Search for the cell housing the specified text and yield its [x, y] center coordinate. 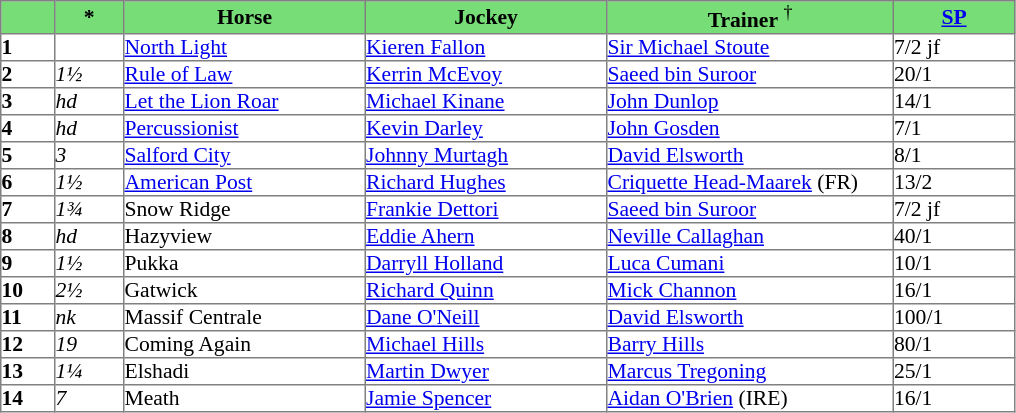
100/1 [954, 316]
North Light [245, 46]
Trainer † [750, 18]
19 [90, 344]
10/1 [954, 262]
Gatwick [245, 290]
Hazyview [245, 236]
40/1 [954, 236]
Jockey [486, 18]
Luca Cumani [750, 262]
John Dunlop [750, 100]
nk [90, 316]
14/1 [954, 100]
Let the Lion Roar [245, 100]
Michael Kinane [486, 100]
Dane O'Neill [486, 316]
Mick Channon [750, 290]
Kieren Fallon [486, 46]
Elshadi [245, 370]
9 [28, 262]
Rule of Law [245, 74]
* [90, 18]
Richard Hughes [486, 182]
Criquette Head-Maarek (FR) [750, 182]
1¾ [90, 208]
11 [28, 316]
Salford City [245, 154]
Frankie Dettori [486, 208]
20/1 [954, 74]
5 [28, 154]
Horse [245, 18]
Johnny Murtagh [486, 154]
Marcus Tregoning [750, 370]
80/1 [954, 344]
10 [28, 290]
1¼ [90, 370]
Richard Quinn [486, 290]
Coming Again [245, 344]
Massif Centrale [245, 316]
12 [28, 344]
Aidan O'Brien (IRE) [750, 398]
2 [28, 74]
Kerrin McEvoy [486, 74]
Kevin Darley [486, 128]
1 [28, 46]
Martin Dwyer [486, 370]
7/1 [954, 128]
Neville Callaghan [750, 236]
Eddie Ahern [486, 236]
4 [28, 128]
25/1 [954, 370]
8 [28, 236]
John Gosden [750, 128]
13 [28, 370]
Sir Michael Stoute [750, 46]
Percussionist [245, 128]
Meath [245, 398]
6 [28, 182]
Snow Ridge [245, 208]
Jamie Spencer [486, 398]
Pukka [245, 262]
Michael Hills [486, 344]
American Post [245, 182]
SP [954, 18]
2½ [90, 290]
Darryll Holland [486, 262]
13/2 [954, 182]
8/1 [954, 154]
Barry Hills [750, 344]
14 [28, 398]
